Output the (x, y) coordinate of the center of the cell containing the given text.  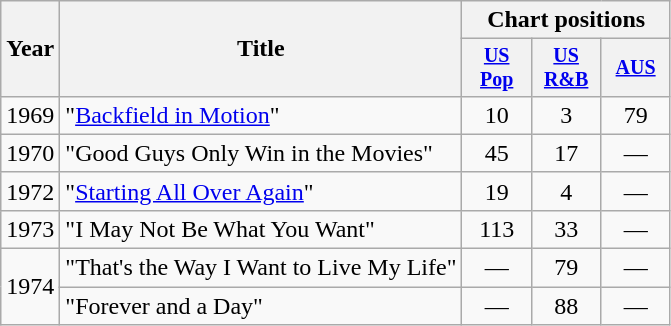
17 (566, 153)
33 (566, 229)
10 (496, 115)
113 (496, 229)
"I May Not Be What You Want" (261, 229)
1969 (30, 115)
"Forever and a Day" (261, 306)
1973 (30, 229)
"Backfield in Motion" (261, 115)
19 (496, 191)
4 (566, 191)
USR&B (566, 68)
88 (566, 306)
1970 (30, 153)
"That's the Way I Want to Live My Life" (261, 268)
AUS (636, 68)
1972 (30, 191)
Title (261, 49)
Chart positions (566, 20)
1974 (30, 287)
Year (30, 49)
45 (496, 153)
"Good Guys Only Win in the Movies" (261, 153)
3 (566, 115)
US Pop (496, 68)
"Starting All Over Again" (261, 191)
